Pinpoint the cell where the given text exists, returning its [x, y] midpoint coordinate. 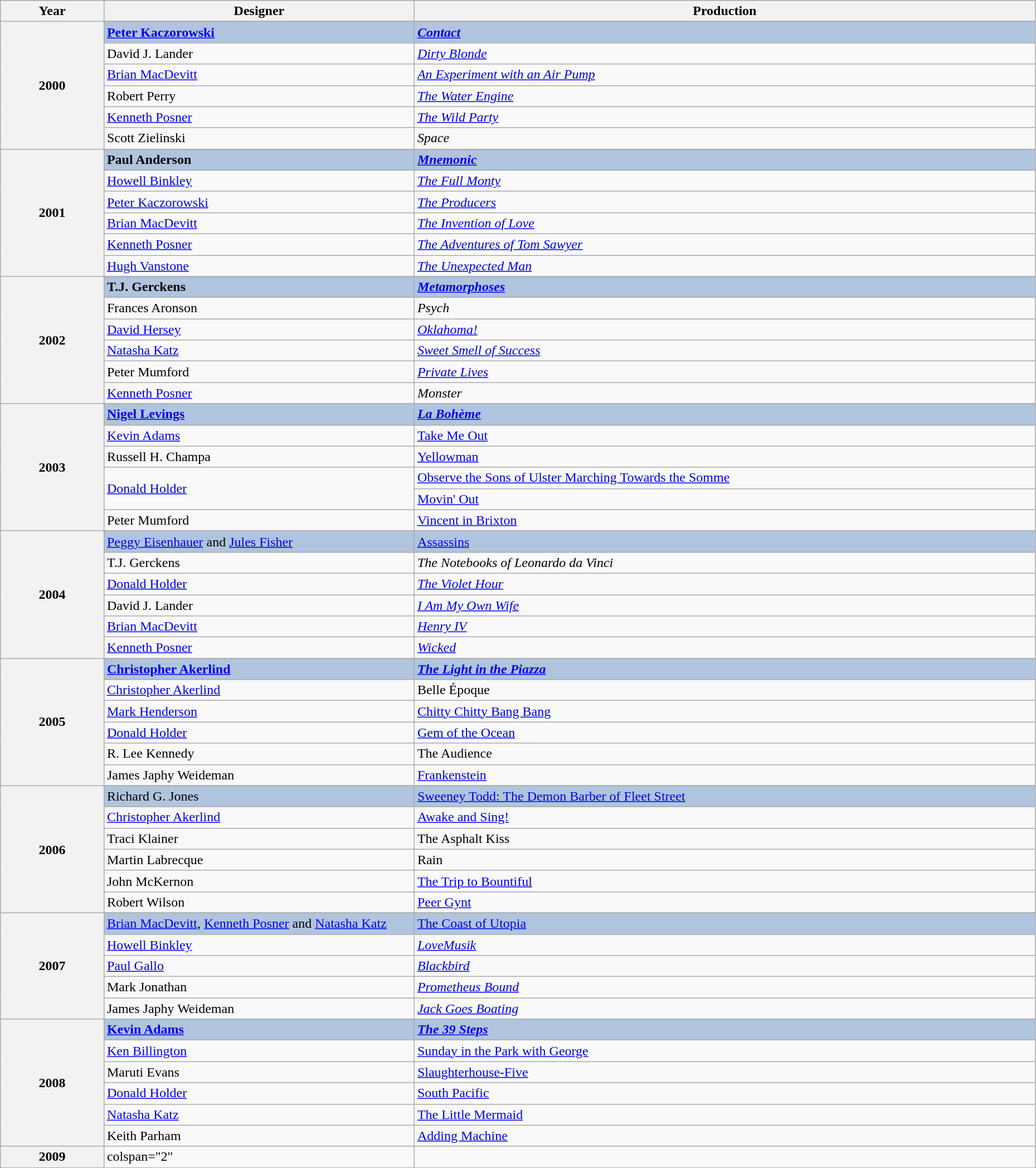
Awake and Sing! [724, 817]
Sweet Smell of Success [724, 351]
2004 [52, 594]
Adding Machine [724, 1136]
The Invention of Love [724, 223]
Private Lives [724, 372]
The Water Engine [724, 96]
The Wild Party [724, 117]
Jack Goes Boating [724, 1009]
An Experiment with an Air Pump [724, 75]
Martin Labrecque [259, 860]
Chitty Chitty Bang Bang [724, 711]
2005 [52, 722]
La Bohème [724, 414]
Peer Gynt [724, 902]
Space [724, 138]
R. Lee Kennedy [259, 754]
Designer [259, 11]
Movin' Out [724, 499]
South Pacific [724, 1093]
The Adventures of Tom Sawyer [724, 244]
2007 [52, 966]
The Unexpected Man [724, 266]
The Little Mermaid [724, 1114]
2009 [52, 1157]
Ken Billington [259, 1051]
Mark Henderson [259, 711]
The Violet Hour [724, 584]
The Trip to Bountiful [724, 881]
Year [52, 11]
Scott Zielinski [259, 138]
2008 [52, 1083]
Slaughterhouse-Five [724, 1072]
Blackbird [724, 966]
Mark Jonathan [259, 987]
Paul Anderson [259, 159]
Hugh Vanstone [259, 266]
The Light in the Piazza [724, 669]
Prometheus Bound [724, 987]
Psych [724, 308]
Peggy Eisenhauer and Jules Fisher [259, 541]
Sunday in the Park with George [724, 1051]
Yellowman [724, 457]
Henry IV [724, 627]
2006 [52, 849]
Paul Gallo [259, 966]
The Producers [724, 202]
David Hersey [259, 329]
The Notebooks of Leonardo da Vinci [724, 563]
Oklahoma! [724, 329]
Frankenstein [724, 775]
Dirty Blonde [724, 54]
Vincent in Brixton [724, 520]
Brian MacDevitt, Kenneth Posner and Natasha Katz [259, 923]
The Asphalt Kiss [724, 839]
Richard G. Jones [259, 796]
LoveMusik [724, 945]
Contact [724, 32]
Nigel Levings [259, 414]
I Am My Own Wife [724, 605]
2001 [52, 212]
Maruti Evans [259, 1072]
The 39 Steps [724, 1030]
Sweeney Todd: The Demon Barber of Fleet Street [724, 796]
Traci Klainer [259, 839]
The Coast of Utopia [724, 923]
2003 [52, 467]
Take Me Out [724, 435]
Wicked [724, 648]
Mnemonic [724, 159]
Frances Aronson [259, 308]
Belle Époque [724, 690]
Gem of the Ocean [724, 733]
Rain [724, 860]
Metamorphoses [724, 287]
The Full Monty [724, 181]
Observe the Sons of Ulster Marching Towards the Somme [724, 478]
2000 [52, 85]
Production [724, 11]
Keith Parham [259, 1136]
John McKernon [259, 881]
The Audience [724, 754]
Assassins [724, 541]
colspan="2" [259, 1157]
Robert Wilson [259, 902]
Russell H. Champa [259, 457]
Robert Perry [259, 96]
2002 [52, 340]
Monster [724, 393]
